Determine the [X, Y] coordinate at the center of the cell enclosing the given text.  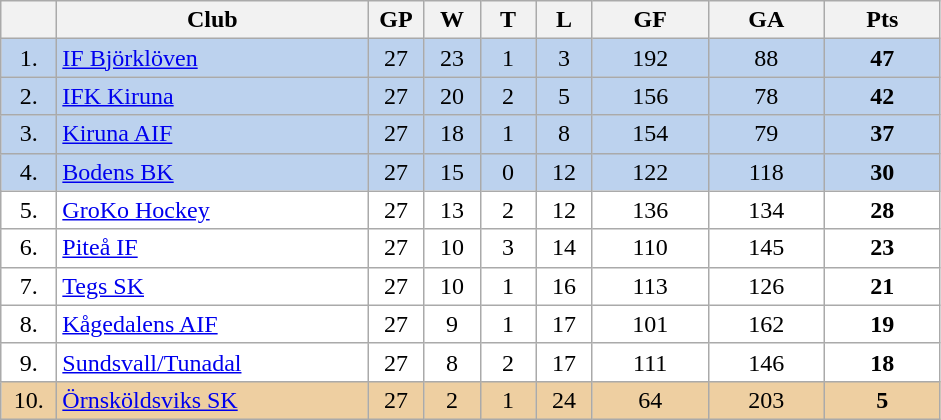
Örnsköldsviks SK [212, 400]
110 [650, 248]
IFK Kiruna [212, 96]
21 [882, 286]
154 [650, 134]
IF Björklöven [212, 58]
88 [766, 58]
47 [882, 58]
GP [396, 20]
113 [650, 286]
3. [29, 134]
78 [766, 96]
Kiruna AIF [212, 134]
T [508, 20]
W [452, 20]
GA [766, 20]
19 [882, 324]
134 [766, 210]
42 [882, 96]
64 [650, 400]
15 [452, 172]
9 [452, 324]
156 [650, 96]
0 [508, 172]
Sundsvall/Tunadal [212, 362]
162 [766, 324]
Kågedalens AIF [212, 324]
13 [452, 210]
37 [882, 134]
9. [29, 362]
GF [650, 20]
111 [650, 362]
2. [29, 96]
5. [29, 210]
1. [29, 58]
122 [650, 172]
L [564, 20]
28 [882, 210]
Bodens BK [212, 172]
Tegs SK [212, 286]
GroKo Hockey [212, 210]
Club [212, 20]
146 [766, 362]
16 [564, 286]
10. [29, 400]
20 [452, 96]
Pts [882, 20]
8. [29, 324]
126 [766, 286]
203 [766, 400]
136 [650, 210]
Piteå IF [212, 248]
118 [766, 172]
7. [29, 286]
30 [882, 172]
101 [650, 324]
6. [29, 248]
4. [29, 172]
192 [650, 58]
14 [564, 248]
24 [564, 400]
79 [766, 134]
145 [766, 248]
